Scan for the cell matching the given text and deliver its [X, Y] coordinate at center. 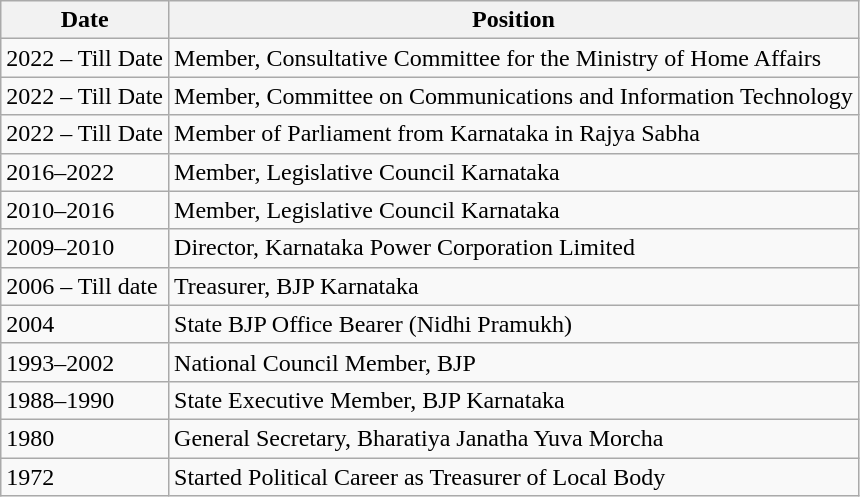
1993–2002 [85, 362]
2004 [85, 324]
Director, Karnataka Power Corporation Limited [514, 248]
National Council Member, BJP [514, 362]
State Executive Member, BJP Karnataka [514, 400]
1972 [85, 477]
Started Political Career as Treasurer of Local Body [514, 477]
2010–2016 [85, 210]
2006 – Till date [85, 286]
Position [514, 20]
1980 [85, 438]
1988–1990 [85, 400]
Date [85, 20]
2016–2022 [85, 172]
Member, Consultative Committee for the Ministry of Home Affairs [514, 58]
State BJP Office Bearer (Nidhi Pramukh) [514, 324]
2009–2010 [85, 248]
General Secretary, Bharatiya Janatha Yuva Morcha [514, 438]
Member, Committee on Communications and Information Technology [514, 96]
Member of Parliament from Karnataka in Rajya Sabha [514, 134]
Treasurer, BJP Karnataka [514, 286]
